Search for the cell housing the specified text and yield its [x, y] center coordinate. 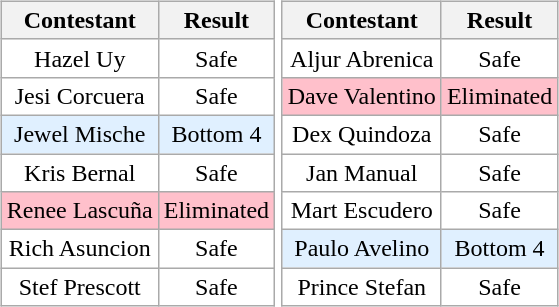
Stef Prescott [80, 287]
Renee Lascuña [80, 211]
Hazel Uy [80, 58]
Dex Quindoza [362, 134]
Paulo Avelino [362, 249]
Rich Asuncion [80, 249]
Aljur Abrenica [362, 58]
Jan Manual [362, 173]
Jesi Corcuera [80, 96]
Kris Bernal [80, 173]
Prince Stefan [362, 287]
Dave Valentino [362, 96]
Mart Escudero [362, 211]
Jewel Mische [80, 134]
